Provide the (x, y) coordinate of the cell's center where the given text is located.  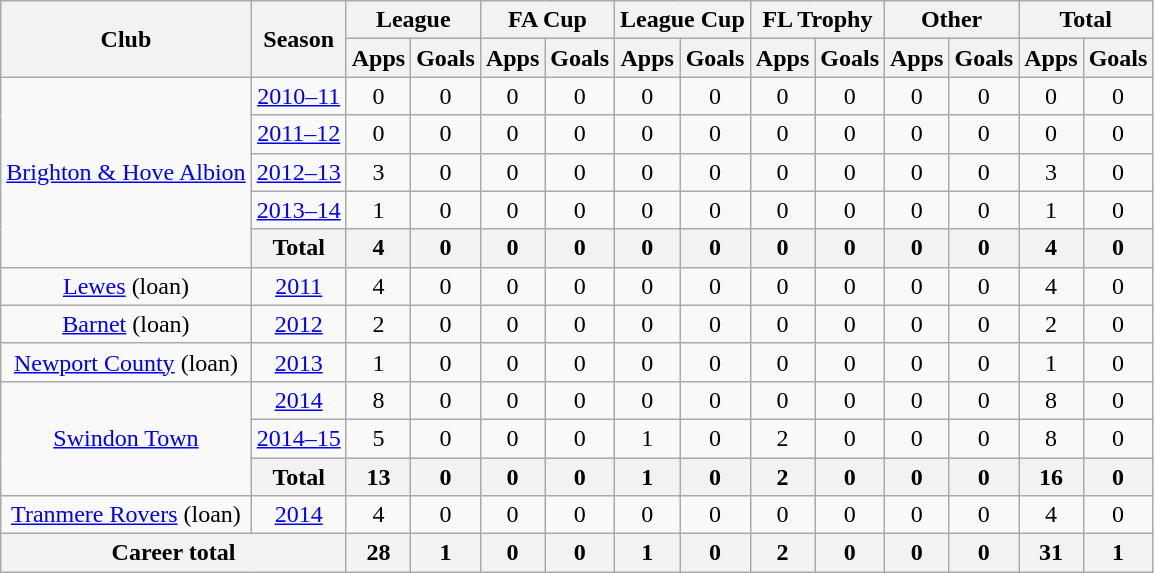
Barnet (loan) (126, 324)
2010–11 (298, 96)
Brighton & Hove Albion (126, 172)
13 (378, 477)
Career total (174, 553)
31 (1051, 553)
2011 (298, 286)
Lewes (loan) (126, 286)
2013 (298, 362)
Other (952, 20)
28 (378, 553)
FL Trophy (817, 20)
Newport County (loan) (126, 362)
League Cup (683, 20)
FA Cup (547, 20)
Tranmere Rovers (loan) (126, 515)
Season (298, 39)
2011–12 (298, 134)
2014–15 (298, 438)
5 (378, 438)
16 (1051, 477)
Club (126, 39)
2013–14 (298, 210)
2012 (298, 324)
Swindon Town (126, 438)
2012–13 (298, 172)
League (413, 20)
